Capture the cell that displays the provided text and extract its [X, Y] central coordinate. 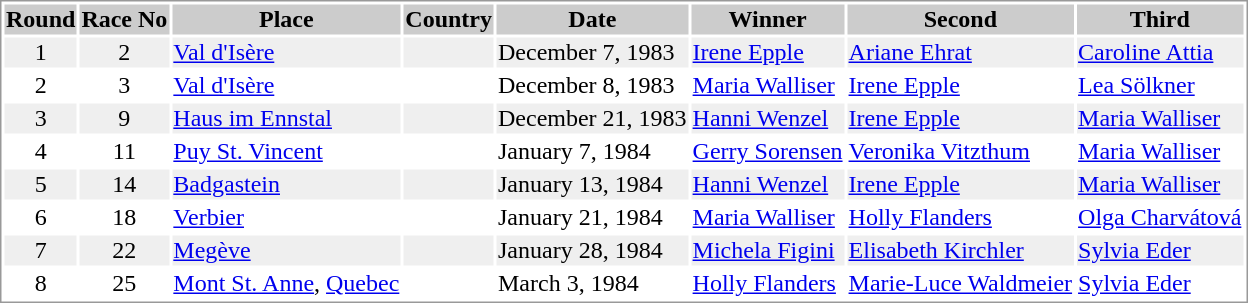
Third [1160, 19]
Olga Charvátová [1160, 217]
4 [40, 151]
22 [124, 251]
Badgastein [286, 185]
Lea Sölkner [1160, 85]
Winner [768, 19]
14 [124, 185]
9 [124, 119]
Marie-Luce Waldmeier [960, 283]
December 8, 1983 [592, 85]
January 7, 1984 [592, 151]
Elisabeth Kirchler [960, 251]
Megève [286, 251]
Country [449, 19]
Haus im Ennstal [286, 119]
Round [40, 19]
Date [592, 19]
January 28, 1984 [592, 251]
Mont St. Anne, Quebec [286, 283]
11 [124, 151]
January 21, 1984 [592, 217]
January 13, 1984 [592, 185]
1 [40, 53]
Race No [124, 19]
7 [40, 251]
8 [40, 283]
18 [124, 217]
6 [40, 217]
Veronika Vitzthum [960, 151]
Caroline Attia [1160, 53]
March 3, 1984 [592, 283]
Verbier [286, 217]
December 21, 1983 [592, 119]
25 [124, 283]
Puy St. Vincent [286, 151]
Michela Figini [768, 251]
Ariane Ehrat [960, 53]
December 7, 1983 [592, 53]
Second [960, 19]
Gerry Sorensen [768, 151]
Place [286, 19]
5 [40, 185]
